Locate the cell with the specified text and output its (x, y) center coordinate. 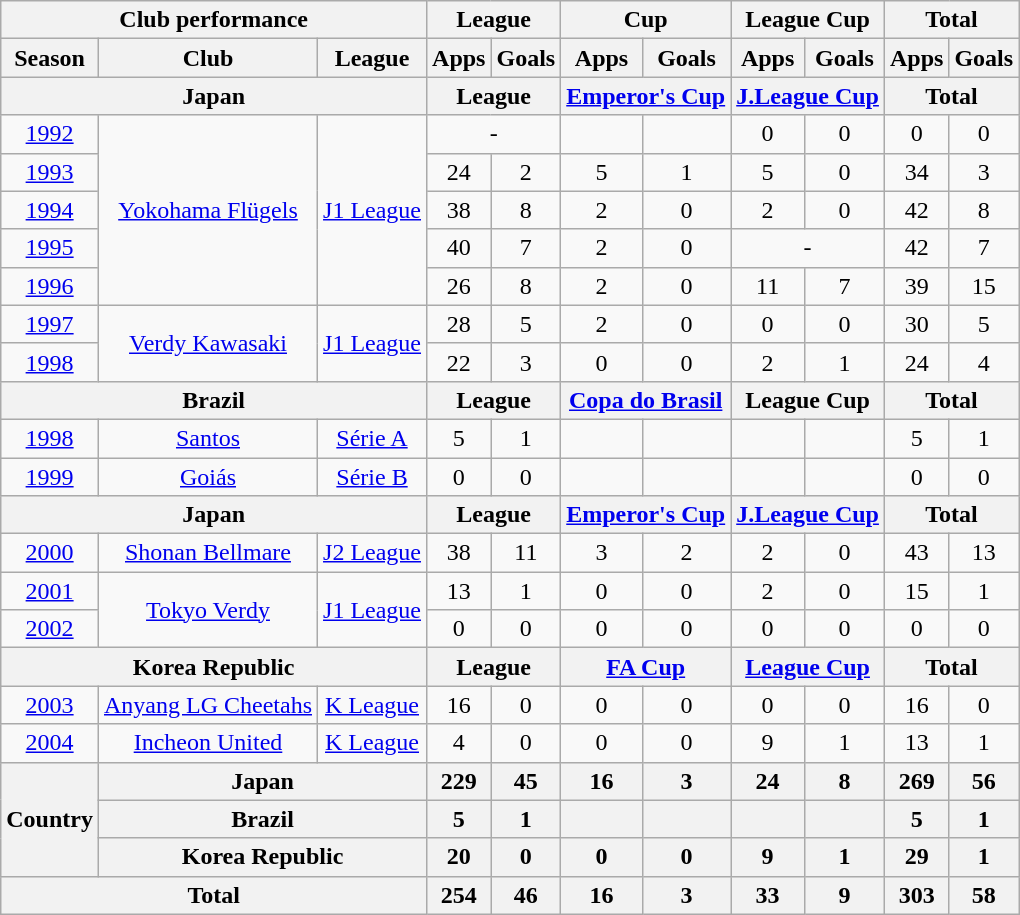
2001 (50, 591)
Santos (208, 438)
1997 (50, 324)
46 (526, 895)
22 (459, 362)
30 (916, 324)
Tokyo Verdy (208, 610)
1996 (50, 286)
FA Cup (646, 667)
229 (459, 781)
56 (984, 781)
26 (459, 286)
28 (459, 324)
J2 League (372, 553)
33 (768, 895)
1993 (50, 172)
29 (916, 857)
1992 (50, 134)
Club performance (214, 20)
34 (916, 172)
1999 (50, 477)
43 (916, 553)
269 (916, 781)
45 (526, 781)
Série A (372, 438)
2004 (50, 743)
Série B (372, 477)
Yokohama Flügels (208, 210)
Verdy Kawasaki (208, 343)
303 (916, 895)
Shonan Bellmare (208, 553)
1994 (50, 210)
Country (50, 819)
Cup (646, 20)
2000 (50, 553)
Season (50, 58)
40 (459, 248)
254 (459, 895)
20 (459, 857)
58 (984, 895)
2003 (50, 705)
2002 (50, 629)
1995 (50, 248)
39 (916, 286)
Goiás (208, 477)
Copa do Brasil (646, 400)
Club (208, 58)
Incheon United (208, 743)
Anyang LG Cheetahs (208, 705)
